Capture the cell that displays the provided text and extract its [X, Y] central coordinate. 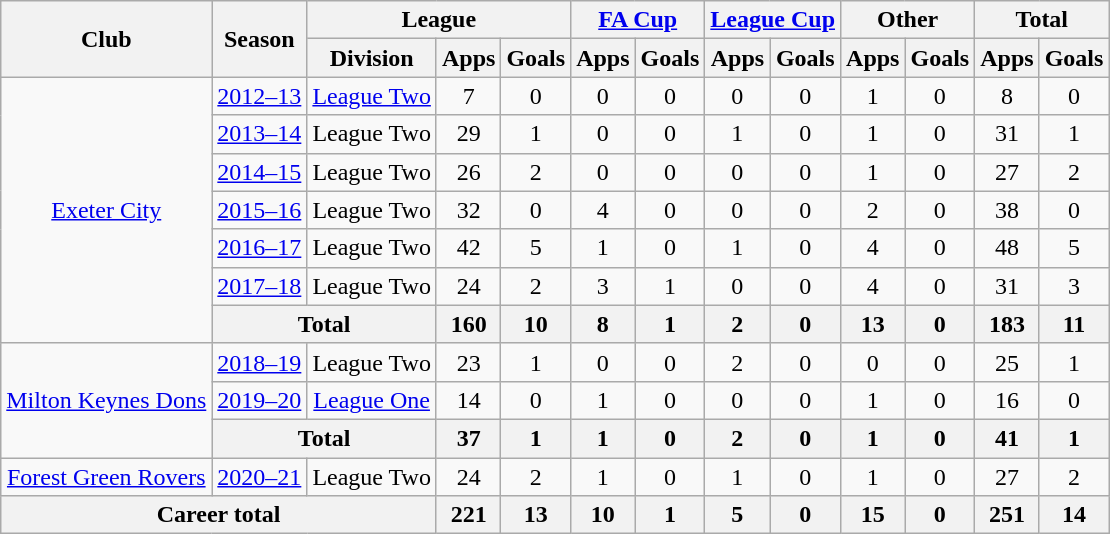
15 [873, 515]
48 [1007, 248]
23 [468, 362]
2014–15 [260, 172]
25 [1007, 362]
38 [1007, 210]
16 [1007, 400]
29 [468, 134]
42 [468, 248]
2020–21 [260, 477]
41 [1007, 438]
Milton Keynes Dons [106, 400]
2018–19 [260, 362]
League One [372, 400]
2016–17 [260, 248]
11 [1074, 324]
32 [468, 210]
2013–14 [260, 134]
183 [1007, 324]
Season [260, 39]
FA Cup [638, 20]
7 [468, 96]
2017–18 [260, 286]
2012–13 [260, 96]
2015–16 [260, 210]
League [439, 20]
Club [106, 39]
221 [468, 515]
2019–20 [260, 400]
Exeter City [106, 210]
160 [468, 324]
Other [908, 20]
League Cup [773, 20]
Career total [219, 515]
26 [468, 172]
Division [372, 58]
37 [468, 438]
251 [1007, 515]
Forest Green Rovers [106, 477]
